Capture the cell that displays the provided text and extract its (x, y) central coordinate. 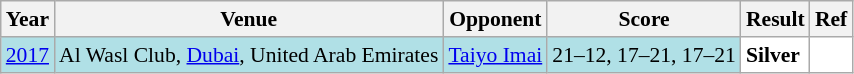
Result (776, 19)
Ref (831, 19)
Silver (776, 55)
Taiyo Imai (495, 55)
Score (644, 19)
Year (28, 19)
Opponent (495, 19)
Venue (248, 19)
21–12, 17–21, 17–21 (644, 55)
2017 (28, 55)
Al Wasl Club, Dubai, United Arab Emirates (248, 55)
